Search for the cell housing the specified text and yield its [x, y] center coordinate. 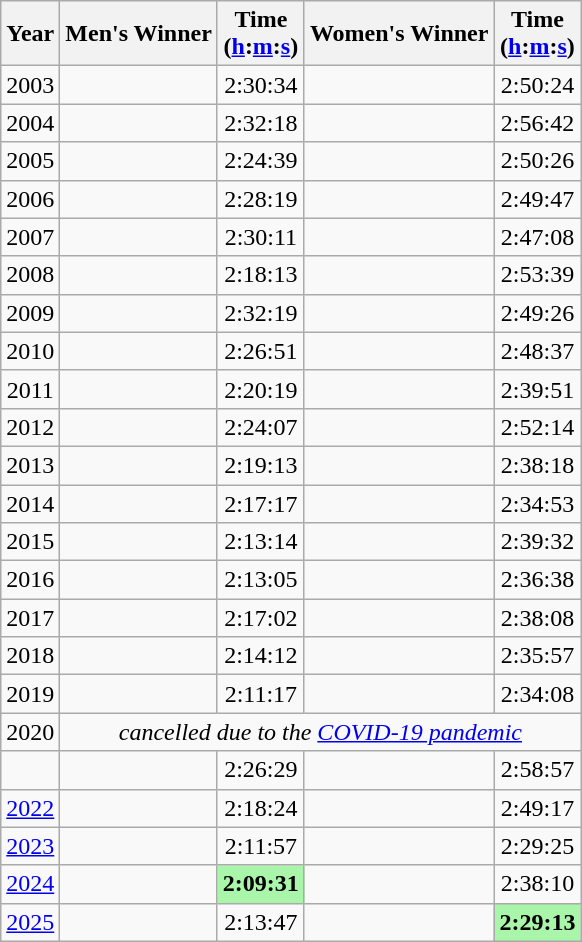
2:24:07 [260, 427]
2:38:10 [538, 884]
2:49:17 [538, 808]
2:18:24 [260, 808]
2:13:14 [260, 542]
2:09:31 [260, 884]
2018 [30, 656]
2:13:47 [260, 922]
2:32:19 [260, 313]
2004 [30, 123]
2:11:57 [260, 846]
2:38:18 [538, 465]
2:39:51 [538, 389]
2:11:17 [260, 694]
2:39:32 [538, 542]
2:38:08 [538, 618]
2016 [30, 580]
2:48:37 [538, 351]
2:50:24 [538, 85]
2:14:12 [260, 656]
Women's Winner [399, 34]
2:13:05 [260, 580]
2:34:08 [538, 694]
2005 [30, 161]
2008 [30, 275]
2:36:38 [538, 580]
2:29:25 [538, 846]
2:18:13 [260, 275]
2:17:02 [260, 618]
Men's Winner [139, 34]
2:47:08 [538, 237]
2013 [30, 465]
Year [30, 34]
2:49:26 [538, 313]
2025 [30, 922]
2006 [30, 199]
2:28:19 [260, 199]
2:20:19 [260, 389]
2:30:34 [260, 85]
cancelled due to the COVID-19 pandemic [320, 732]
2:26:51 [260, 351]
2:53:39 [538, 275]
2:29:13 [538, 922]
2024 [30, 884]
2:24:39 [260, 161]
2009 [30, 313]
2014 [30, 503]
2022 [30, 808]
2012 [30, 427]
2:32:18 [260, 123]
2:58:57 [538, 770]
2:52:14 [538, 427]
2019 [30, 694]
2:35:57 [538, 656]
2:56:42 [538, 123]
2007 [30, 237]
2:17:17 [260, 503]
2017 [30, 618]
2023 [30, 846]
2015 [30, 542]
2:19:13 [260, 465]
2:49:47 [538, 199]
2003 [30, 85]
2:50:26 [538, 161]
2020 [30, 732]
2:30:11 [260, 237]
2:26:29 [260, 770]
2011 [30, 389]
2010 [30, 351]
2:34:53 [538, 503]
